Identify which cell holds the provided text, then report its (x, y) central coordinate. 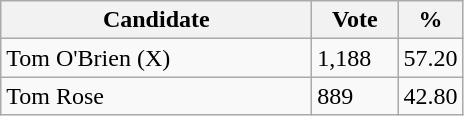
Tom O'Brien (X) (156, 58)
42.80 (430, 96)
57.20 (430, 58)
Vote (355, 20)
Tom Rose (156, 96)
% (430, 20)
Candidate (156, 20)
1,188 (355, 58)
889 (355, 96)
